Return the [x, y] coordinate for the center point of the cell that contains the specified text.  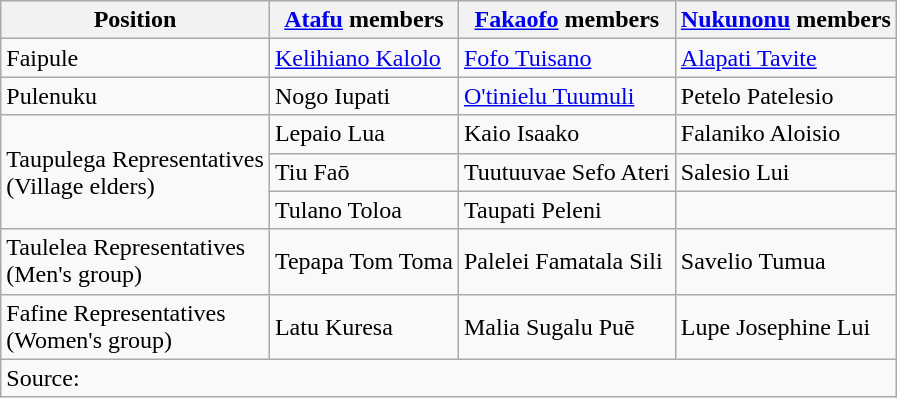
Alapati Tavite [786, 58]
Petelo Patelesio [786, 96]
Lepaio Lua [364, 134]
Taulelea Representatives(Men's group) [136, 262]
Fofo Tuisano [566, 58]
Taupati Peleni [566, 210]
Latu Kuresa [364, 326]
Tepapa Tom Toma [364, 262]
Source: [449, 378]
Palelei Famatala Sili [566, 262]
Kaio Isaako [566, 134]
Nukunonu members [786, 20]
Taupulega Representatives(Village elders) [136, 172]
Fakaofo members [566, 20]
Tuutuuvae Sefo Ateri [566, 172]
Kelihiano Kalolo [364, 58]
Lupe Josephine Lui [786, 326]
Atafu members [364, 20]
Tulano Toloa [364, 210]
Faipule [136, 58]
Savelio Tumua [786, 262]
Fafine Representatives(Women's group) [136, 326]
Salesio Lui [786, 172]
Malia Sugalu Puē [566, 326]
Tiu Faō [364, 172]
Pulenuku [136, 96]
Falaniko Aloisio [786, 134]
Nogo Iupati [364, 96]
Position [136, 20]
O'tinielu Tuumuli [566, 96]
